Return the (x, y) coordinate for the center point of the cell that contains the specified text.  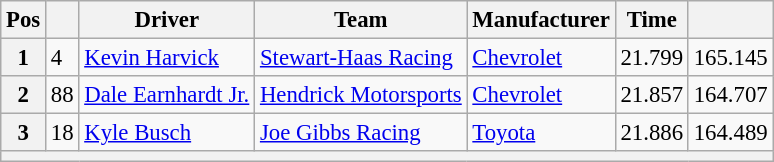
21.857 (652, 95)
Driver (167, 20)
4 (62, 58)
Stewart-Haas Racing (361, 58)
Dale Earnhardt Jr. (167, 95)
Pos (24, 20)
2 (24, 95)
164.707 (730, 95)
88 (62, 95)
1 (24, 58)
Time (652, 20)
3 (24, 133)
Toyota (541, 133)
Kyle Busch (167, 133)
165.145 (730, 58)
Hendrick Motorsports (361, 95)
Manufacturer (541, 20)
21.799 (652, 58)
Kevin Harvick (167, 58)
18 (62, 133)
Team (361, 20)
21.886 (652, 133)
Joe Gibbs Racing (361, 133)
164.489 (730, 133)
